Detect which cell encompasses the target text, then output its [X, Y] center coordinate. 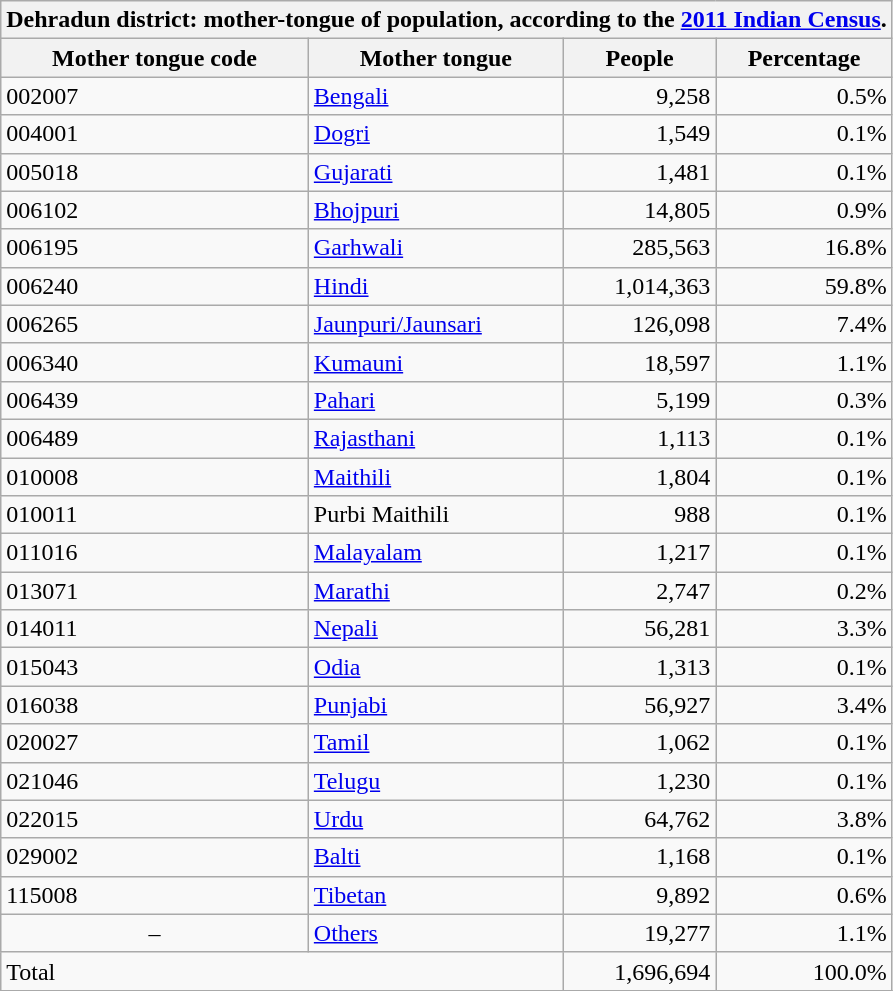
5,199 [639, 400]
Balti [436, 857]
16.8% [804, 248]
Malayalam [436, 553]
002007 [155, 96]
Mother tongue [436, 58]
0.9% [804, 210]
18,597 [639, 362]
006240 [155, 286]
0.5% [804, 96]
015043 [155, 667]
56,927 [639, 705]
126,098 [639, 324]
Telugu [436, 781]
1,549 [639, 134]
Total [282, 971]
Odia [436, 667]
006195 [155, 248]
010011 [155, 515]
115008 [155, 895]
006340 [155, 362]
014011 [155, 629]
2,747 [639, 591]
Purbi Maithili [436, 515]
006265 [155, 324]
14,805 [639, 210]
021046 [155, 781]
Maithili [436, 477]
7.4% [804, 324]
Punjabi [436, 705]
1,481 [639, 172]
020027 [155, 743]
013071 [155, 591]
Dogri [436, 134]
011016 [155, 553]
Gujarati [436, 172]
004001 [155, 134]
Bhojpuri [436, 210]
1,014,363 [639, 286]
3.4% [804, 705]
People [639, 58]
Others [436, 933]
3.3% [804, 629]
Percentage [804, 58]
988 [639, 515]
Urdu [436, 819]
006439 [155, 400]
56,281 [639, 629]
006102 [155, 210]
Pahari [436, 400]
Nepali [436, 629]
1,313 [639, 667]
Tamil [436, 743]
Rajasthani [436, 438]
Marathi [436, 591]
016038 [155, 705]
1,168 [639, 857]
100.0% [804, 971]
Hindi [436, 286]
022015 [155, 819]
029002 [155, 857]
Bengali [436, 96]
006489 [155, 438]
Mother tongue code [155, 58]
0.3% [804, 400]
Tibetan [436, 895]
1,062 [639, 743]
1,230 [639, 781]
– [155, 933]
005018 [155, 172]
64,762 [639, 819]
0.6% [804, 895]
1,113 [639, 438]
19,277 [639, 933]
Kumauni [436, 362]
9,258 [639, 96]
1,696,694 [639, 971]
59.8% [804, 286]
1,217 [639, 553]
Dehradun district: mother-tongue of population, according to the 2011 Indian Census. [447, 20]
285,563 [639, 248]
1,804 [639, 477]
9,892 [639, 895]
0.2% [804, 591]
3.8% [804, 819]
Garhwali [436, 248]
Jaunpuri/Jaunsari [436, 324]
010008 [155, 477]
